Return the [x, y] coordinate for the center point of the cell that contains the specified text.  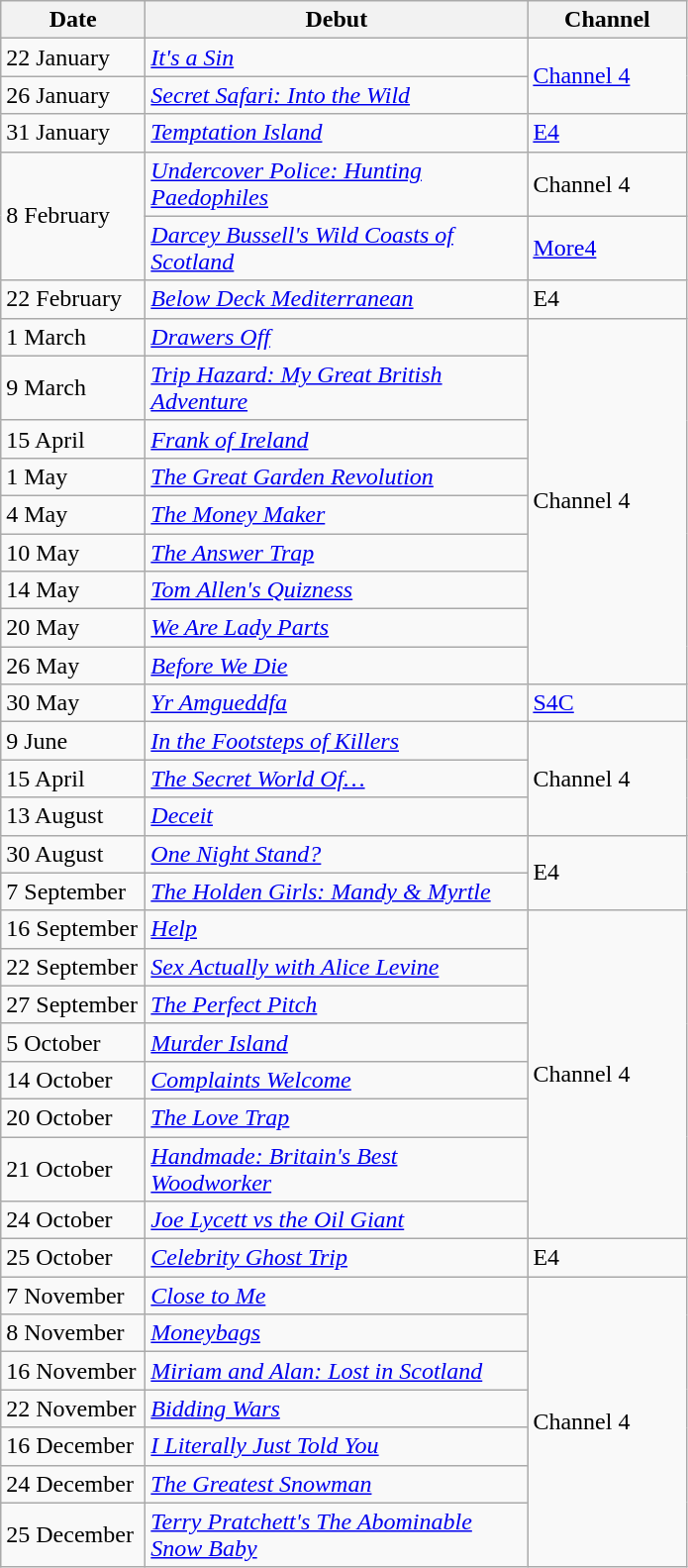
Terry Pratchett's The Abominable Snow Baby [337, 1535]
Close to Me [337, 1296]
We Are Lady Parts [337, 628]
Murder Island [337, 1042]
7 November [73, 1296]
Handmade: Britain's Best Woodworker [337, 1169]
Complaints Welcome [337, 1080]
27 September [73, 1004]
8 February [73, 216]
It's a Sin [337, 57]
Before We Die [337, 666]
1 May [73, 476]
More4 [608, 248]
Date [73, 20]
26 May [73, 666]
20 October [73, 1117]
16 November [73, 1371]
The Perfect Pitch [337, 1004]
Yr Amgueddfa [337, 703]
22 February [73, 299]
13 August [73, 816]
In the Footsteps of Killers [337, 741]
Celebrity Ghost Trip [337, 1258]
S4C [608, 703]
The Answer Trap [337, 552]
The Holden Girls: Mandy & Myrtle [337, 891]
Moneybags [337, 1333]
10 May [73, 552]
Joe Lycett vs the Oil Giant [337, 1220]
Undercover Police: Hunting Paedophiles [337, 184]
Deceit [337, 816]
26 January [73, 95]
22 January [73, 57]
30 May [73, 703]
The Great Garden Revolution [337, 476]
One Night Stand? [337, 854]
25 October [73, 1258]
22 November [73, 1409]
24 October [73, 1220]
The Love Trap [337, 1117]
Miriam and Alan: Lost in Scotland [337, 1371]
The Secret World Of… [337, 779]
Frank of Ireland [337, 439]
7 September [73, 891]
31 January [73, 133]
14 May [73, 590]
The Money Maker [337, 514]
Bidding Wars [337, 1409]
30 August [73, 854]
9 June [73, 741]
Debut [337, 20]
8 November [73, 1333]
Trip Hazard: My Great British Adventure [337, 388]
16 September [73, 929]
Sex Actually with Alice Levine [337, 967]
20 May [73, 628]
24 December [73, 1484]
Tom Allen's Quizness [337, 590]
Darcey Bussell's Wild Coasts of Scotland [337, 248]
16 December [73, 1446]
1 March [73, 337]
22 September [73, 967]
14 October [73, 1080]
25 December [73, 1535]
Temptation Island [337, 133]
5 October [73, 1042]
I Literally Just Told You [337, 1446]
Drawers Off [337, 337]
Help [337, 929]
21 October [73, 1169]
Below Deck Mediterranean [337, 299]
9 March [73, 388]
4 May [73, 514]
Secret Safari: Into the Wild [337, 95]
The Greatest Snowman [337, 1484]
Channel [608, 20]
